Identify which cell holds the provided text, then report its (x, y) central coordinate. 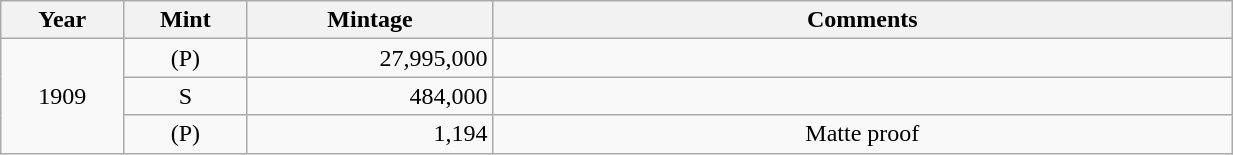
Matte proof (862, 134)
Comments (862, 20)
1909 (62, 96)
27,995,000 (370, 58)
Mintage (370, 20)
Year (62, 20)
S (186, 96)
1,194 (370, 134)
Mint (186, 20)
484,000 (370, 96)
